Search for the cell housing the specified text and yield its [X, Y] center coordinate. 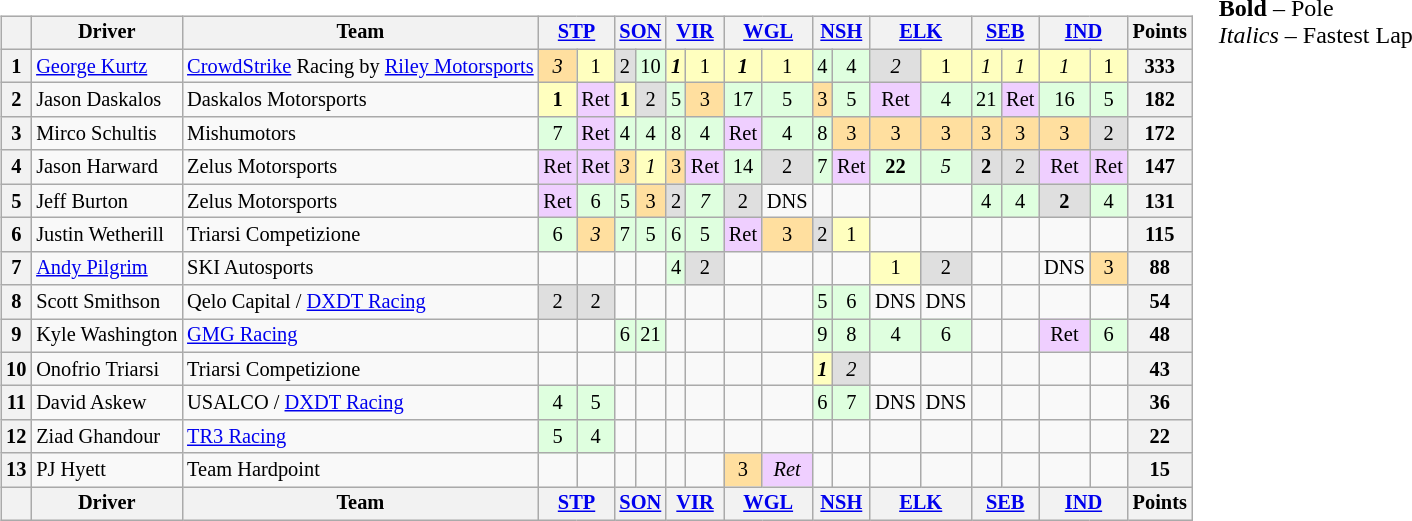
43 [1160, 369]
David Askew [106, 403]
88 [1160, 268]
Mishumotors [360, 134]
Scott Smithson [106, 302]
George Kurtz [106, 66]
15 [1160, 470]
17 [743, 100]
Justin Wetherill [106, 235]
CrowdStrike Racing by Riley Motorsports [360, 66]
36 [1160, 403]
333 [1160, 66]
147 [1160, 167]
Onofrio Triarsi [106, 369]
172 [1160, 134]
PJ Hyett [106, 470]
11 [16, 403]
Kyle Washington [106, 336]
131 [1160, 201]
12 [16, 437]
SKI Autosports [360, 268]
48 [1160, 336]
USALCO / DXDT Racing [360, 403]
Ziad Ghandour [106, 437]
13 [16, 470]
Andy Pilgrim [106, 268]
Qelo Capital / DXDT Racing [360, 302]
Daskalos Motorsports [360, 100]
14 [743, 167]
Jason Daskalos [106, 100]
54 [1160, 302]
TR3 Racing [360, 437]
Team Hardpoint [360, 470]
GMG Racing [360, 336]
Jason Harward [106, 167]
115 [1160, 235]
182 [1160, 100]
16 [1064, 100]
Jeff Burton [106, 201]
Mirco Schultis [106, 134]
